Identify which cell holds the provided text, then report its (X, Y) central coordinate. 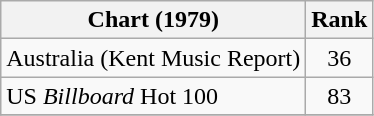
Australia (Kent Music Report) (154, 58)
83 (340, 96)
Rank (340, 20)
US Billboard Hot 100 (154, 96)
36 (340, 58)
Chart (1979) (154, 20)
